Output the [x, y] coordinate of the center of the cell containing the given text.  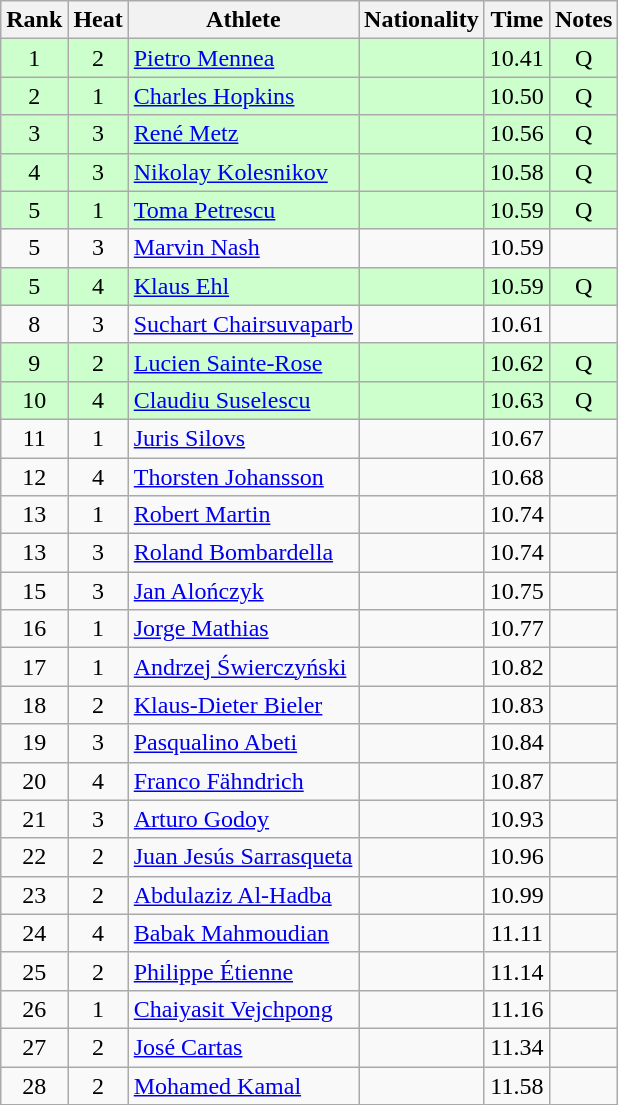
José Cartas [243, 1047]
Klaus Ehl [243, 286]
23 [34, 895]
15 [34, 591]
Pietro Mennea [243, 58]
21 [34, 819]
Robert Martin [243, 515]
Nikolay Kolesnikov [243, 172]
8 [34, 324]
Claudiu Suselescu [243, 400]
Jorge Mathias [243, 629]
25 [34, 971]
24 [34, 933]
18 [34, 705]
9 [34, 362]
Chaiyasit Vejchpong [243, 1009]
Andrzej Świerczyński [243, 667]
René Metz [243, 134]
Thorsten Johansson [243, 477]
10.68 [516, 477]
10.61 [516, 324]
Heat [98, 20]
Juris Silovs [243, 438]
Charles Hopkins [243, 96]
10.99 [516, 895]
10.58 [516, 172]
Athlete [243, 20]
11.34 [516, 1047]
10.75 [516, 591]
17 [34, 667]
11.14 [516, 971]
10.82 [516, 667]
10.67 [516, 438]
Klaus-Dieter Bieler [243, 705]
Time [516, 20]
Marvin Nash [243, 248]
10.62 [516, 362]
10.77 [516, 629]
10.63 [516, 400]
10.41 [516, 58]
Mohamed Kamal [243, 1085]
11 [34, 438]
26 [34, 1009]
11.11 [516, 933]
10.87 [516, 781]
Franco Fähndrich [243, 781]
11.16 [516, 1009]
Abdulaziz Al-Hadba [243, 895]
20 [34, 781]
10.56 [516, 134]
22 [34, 857]
11.58 [516, 1085]
Toma Petrescu [243, 210]
19 [34, 743]
27 [34, 1047]
10.50 [516, 96]
Nationality [422, 20]
Lucien Sainte-Rose [243, 362]
Roland Bombardella [243, 553]
10.84 [516, 743]
Arturo Godoy [243, 819]
Pasqualino Abeti [243, 743]
Juan Jesús Sarrasqueta [243, 857]
10.96 [516, 857]
Jan Alończyk [243, 591]
Philippe Étienne [243, 971]
16 [34, 629]
10 [34, 400]
10.83 [516, 705]
10.93 [516, 819]
28 [34, 1085]
Suchart Chairsuvaparb [243, 324]
Babak Mahmoudian [243, 933]
Rank [34, 20]
Notes [583, 20]
12 [34, 477]
